Find where the given text appears and provide that cell's center as (X, Y) coordinate. 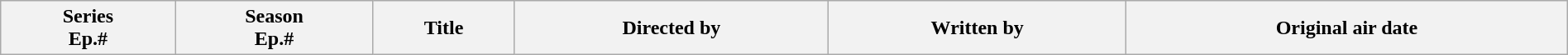
Directed by (672, 28)
Original air date (1347, 28)
SeriesEp.# (88, 28)
SeasonEp.# (275, 28)
Written by (978, 28)
Title (443, 28)
